Scan for the cell matching the given text and deliver its [x, y] coordinate at center. 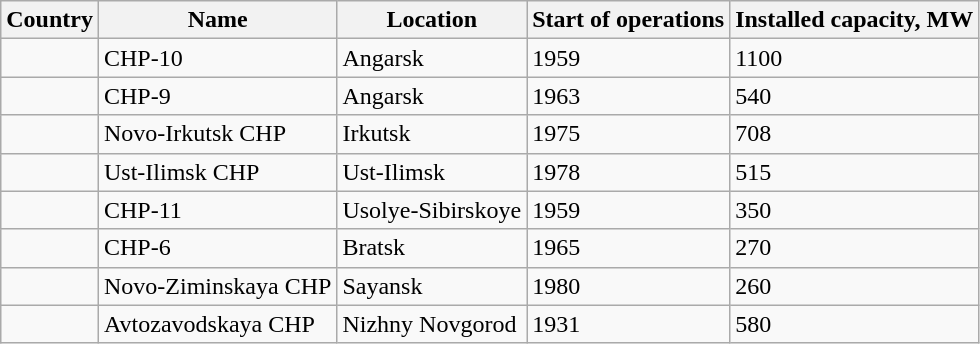
540 [854, 96]
Ust-Ilimsk [432, 172]
Usolye-Sibirskoye [432, 210]
Nizhny Novgorod [432, 324]
1975 [628, 134]
1965 [628, 248]
1980 [628, 286]
260 [854, 286]
1100 [854, 58]
CHP-10 [217, 58]
515 [854, 172]
350 [854, 210]
Novo-Ziminskaya CHP [217, 286]
580 [854, 324]
Location [432, 20]
1931 [628, 324]
Novo-Irkutsk CHP [217, 134]
Sayansk [432, 286]
CHP-9 [217, 96]
Installed capacity, MW [854, 20]
1978 [628, 172]
Bratsk [432, 248]
Name [217, 20]
1963 [628, 96]
270 [854, 248]
Start of operations [628, 20]
708 [854, 134]
CHP-11 [217, 210]
Avtozavodskaya CHP [217, 324]
Country [50, 20]
Irkutsk [432, 134]
Ust-Ilimsk CHP [217, 172]
CHP-6 [217, 248]
